Locate the cell with the specified text and output its [x, y] center coordinate. 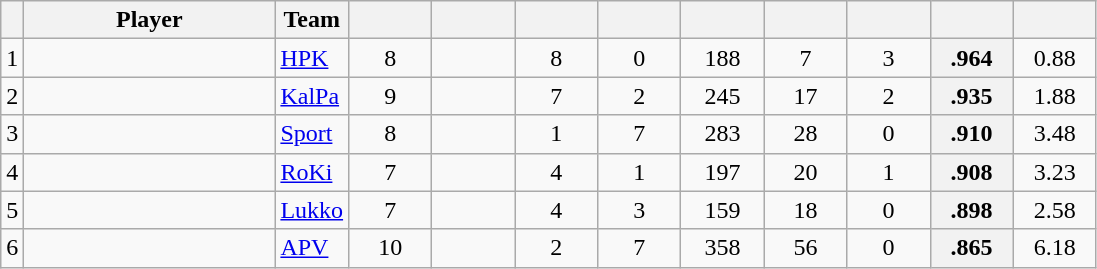
.910 [972, 134]
188 [722, 58]
197 [722, 172]
Team [312, 20]
HPK [312, 58]
Lukko [312, 210]
18 [806, 210]
.865 [972, 248]
2.58 [1054, 210]
20 [806, 172]
.908 [972, 172]
KalPa [312, 96]
245 [722, 96]
6.18 [1054, 248]
0.88 [1054, 58]
6 [12, 248]
358 [722, 248]
17 [806, 96]
Player [150, 20]
.964 [972, 58]
28 [806, 134]
.935 [972, 96]
3.23 [1054, 172]
159 [722, 210]
3.48 [1054, 134]
56 [806, 248]
10 [390, 248]
.898 [972, 210]
1.88 [1054, 96]
RoKi [312, 172]
9 [390, 96]
283 [722, 134]
APV [312, 248]
Sport [312, 134]
5 [12, 210]
